Provide the [x, y] coordinate of the cell's center where the given text is located.  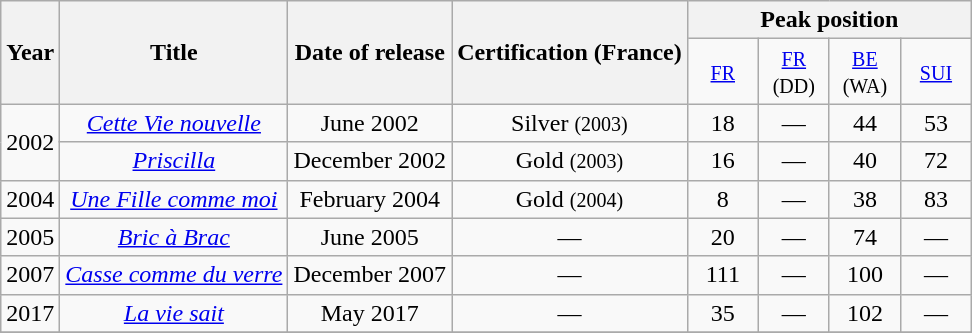
16 [722, 161]
Gold (2003) [570, 161]
SUI [936, 72]
2007 [30, 275]
Year [30, 52]
102 [864, 313]
Priscilla [174, 161]
20 [722, 237]
44 [864, 123]
2005 [30, 237]
February 2004 [370, 199]
2017 [30, 313]
FR [722, 72]
Bric à Brac [174, 237]
December 2002 [370, 161]
Une Fille comme moi [174, 199]
Cette Vie nouvelle [174, 123]
72 [936, 161]
35 [722, 313]
100 [864, 275]
La vie sait [174, 313]
83 [936, 199]
Peak position [829, 20]
53 [936, 123]
Casse comme du verre [174, 275]
Date of release [370, 52]
Title [174, 52]
40 [864, 161]
8 [722, 199]
FR (DD) [794, 72]
Silver (2003) [570, 123]
June 2005 [370, 237]
Gold (2004) [570, 199]
BE (WA) [864, 72]
May 2017 [370, 313]
38 [864, 199]
2004 [30, 199]
111 [722, 275]
Certification (France) [570, 52]
74 [864, 237]
December 2007 [370, 275]
2002 [30, 142]
June 2002 [370, 123]
18 [722, 123]
